Scan for the cell matching the given text and deliver its [x, y] coordinate at center. 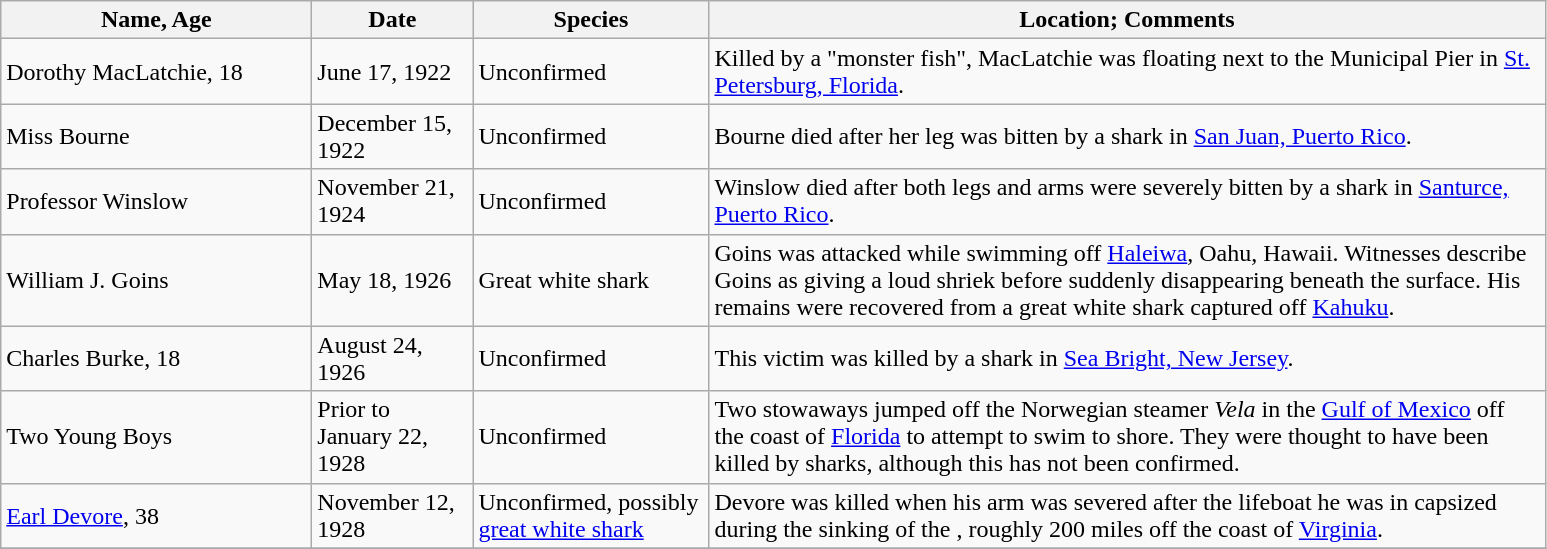
December 15, 1922 [392, 136]
June 17, 1922 [392, 72]
Professor Winslow [156, 202]
Dorothy MacLatchie, 18 [156, 72]
Prior to January 22, 1928 [392, 437]
William J. Goins [156, 280]
November 12, 1928 [392, 516]
Two Young Boys [156, 437]
Miss Bourne [156, 136]
Earl Devore, 38 [156, 516]
Bourne died after her leg was bitten by a shark in San Juan, Puerto Rico. [1127, 136]
Unconfirmed, possibly great white shark [591, 516]
Name, Age [156, 20]
Winslow died after both legs and arms were severely bitten by a shark in Santurce, Puerto Rico. [1127, 202]
Date [392, 20]
This victim was killed by a shark in Sea Bright, New Jersey. [1127, 358]
August 24, 1926 [392, 358]
Species [591, 20]
Great white shark [591, 280]
Killed by a "monster fish", MacLatchie was floating next to the Municipal Pier in St. Petersburg, Florida. [1127, 72]
May 18, 1926 [392, 280]
Charles Burke, 18 [156, 358]
Location; Comments [1127, 20]
November 21, 1924 [392, 202]
